For the text-containing cell, return its midpoint in (x, y) coordinate format. 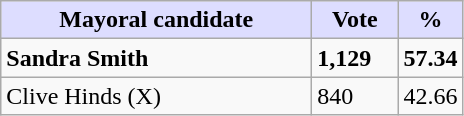
Clive Hinds (X) (156, 96)
Sandra Smith (156, 58)
% (430, 20)
Mayoral candidate (156, 20)
57.34 (430, 58)
840 (355, 96)
1,129 (355, 58)
42.66 (430, 96)
Vote (355, 20)
